Determine the [X, Y] coordinate at the center of the cell enclosing the given text.  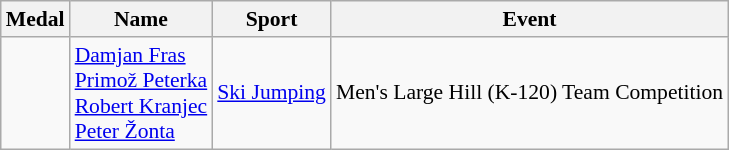
Men's Large Hill (K-120) Team Competition [530, 93]
Medal [36, 19]
Name [142, 19]
Ski Jumping [272, 93]
Event [530, 19]
Sport [272, 19]
Damjan Fras Primož Peterka Robert Kranjec Peter Žonta [142, 93]
